Return the (x, y) coordinate for the center point of the cell that contains the specified text.  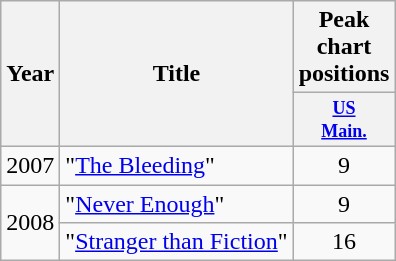
Year (30, 74)
16 (344, 242)
2008 (30, 223)
Title (176, 74)
"Stranger than Fiction" (176, 242)
"The Bleeding" (176, 165)
Peak chart positions (344, 47)
2007 (30, 165)
"Never Enough" (176, 204)
USMain. (344, 120)
